Detect which cell encompasses the target text, then output its (x, y) center coordinate. 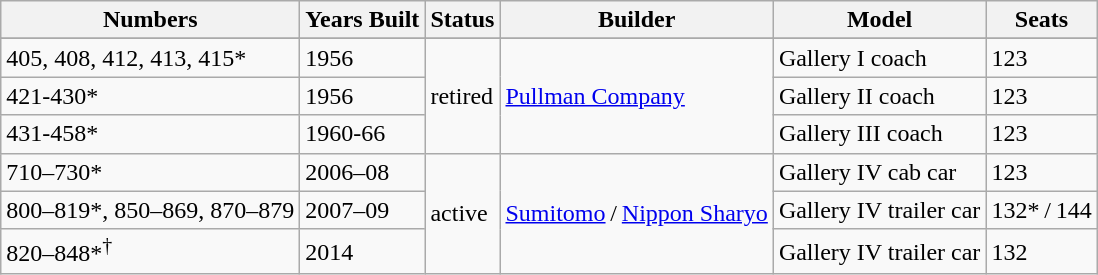
Builder (636, 20)
132 (1042, 252)
2006–08 (362, 172)
Numbers (150, 20)
132* / 144 (1042, 210)
Gallery II coach (880, 96)
active (462, 214)
Gallery IV cab car (880, 172)
820–848*† (150, 252)
2007–09 (362, 210)
Years Built (362, 20)
421-430* (150, 96)
710–730* (150, 172)
405, 408, 412, 413, 415* (150, 58)
Pullman Company (636, 96)
Sumitomo / Nippon Sharyo (636, 214)
Model (880, 20)
Gallery III coach (880, 134)
1960-66 (362, 134)
retired (462, 96)
Gallery I coach (880, 58)
431-458* (150, 134)
2014 (362, 252)
Seats (1042, 20)
800–819*, 850–869, 870–879 (150, 210)
Status (462, 20)
